Extract the (x, y) coordinate from the center of the cell holding the provided text.  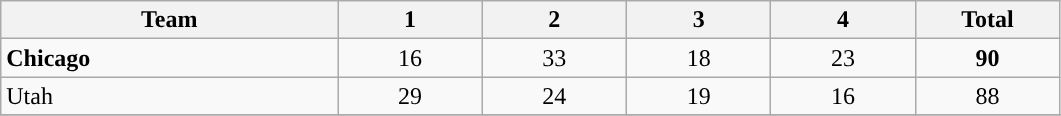
Utah (170, 96)
4 (843, 20)
90 (988, 58)
33 (554, 58)
23 (843, 58)
Team (170, 20)
24 (554, 96)
29 (410, 96)
19 (698, 96)
3 (698, 20)
1 (410, 20)
18 (698, 58)
88 (988, 96)
Chicago (170, 58)
Total (988, 20)
2 (554, 20)
